Detect which cell encompasses the target text, then output its [x, y] center coordinate. 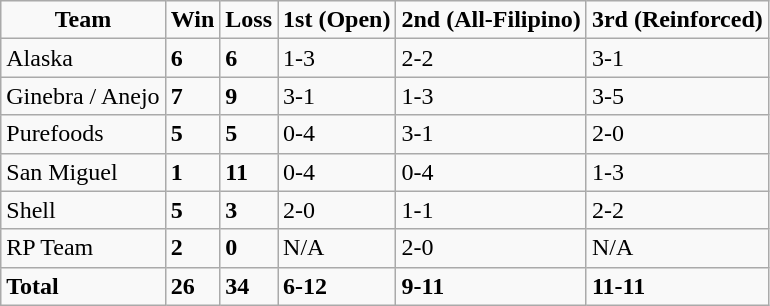
1 [192, 172]
1st (Open) [337, 20]
Total [83, 286]
3 [249, 210]
26 [192, 286]
11 [249, 172]
Alaska [83, 58]
6-12 [337, 286]
Team [83, 20]
1-1 [491, 210]
7 [192, 96]
2nd (All-Filipino) [491, 20]
Purefoods [83, 134]
RP Team [83, 248]
Ginebra / Anejo [83, 96]
San Miguel [83, 172]
9-11 [491, 286]
3rd (Reinforced) [677, 20]
3-5 [677, 96]
9 [249, 96]
11-11 [677, 286]
34 [249, 286]
Loss [249, 20]
Win [192, 20]
2 [192, 248]
0 [249, 248]
Shell [83, 210]
